Capture the cell that displays the provided text and extract its [X, Y] central coordinate. 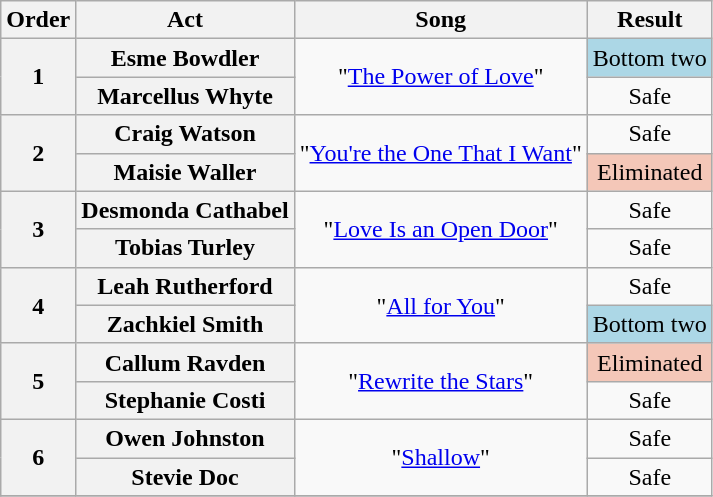
Zachkiel Smith [185, 324]
Song [440, 20]
Act [185, 20]
Owen Johnston [185, 438]
3 [38, 229]
Leah Rutherford [185, 286]
"Shallow" [440, 457]
"Rewrite the Stars" [440, 381]
Order [38, 20]
"Love Is an Open Door" [440, 229]
Stevie Doc [185, 477]
Callum Ravden [185, 362]
Desmonda Cathabel [185, 210]
"You're the One That I Want" [440, 153]
5 [38, 381]
Marcellus Whyte [185, 96]
Result [650, 20]
Craig Watson [185, 134]
1 [38, 77]
4 [38, 305]
6 [38, 457]
Maisie Waller [185, 172]
"All for You" [440, 305]
Tobias Turley [185, 248]
Stephanie Costi [185, 400]
"The Power of Love" [440, 77]
2 [38, 153]
Esme Bowdler [185, 58]
